For the text-containing cell, return its midpoint in [x, y] coordinate format. 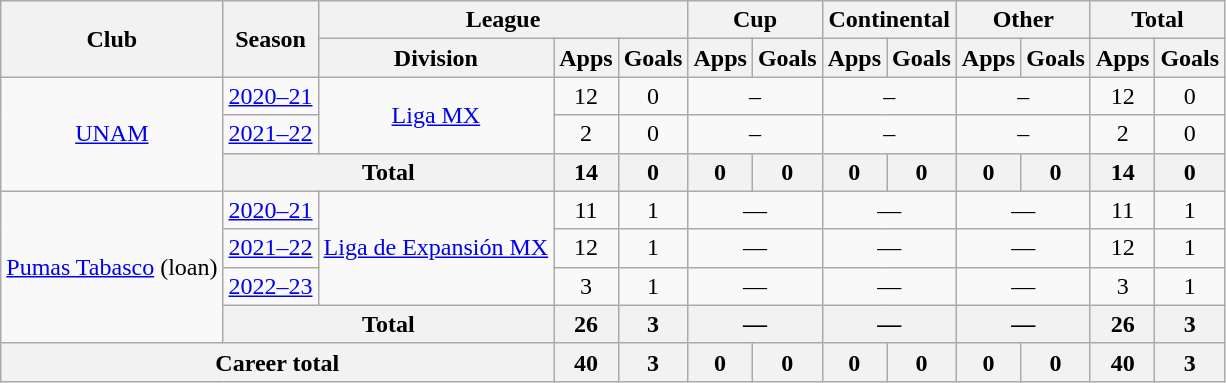
Other [1023, 20]
Season [270, 39]
Liga MX [436, 115]
UNAM [112, 134]
Continental [889, 20]
Liga de Expansión MX [436, 248]
2022–23 [270, 286]
Cup [755, 20]
Division [436, 58]
Club [112, 39]
League [503, 20]
Pumas Tabasco (loan) [112, 267]
Career total [278, 362]
